From the cell containing the given text, extract its center point as [x, y] coordinate. 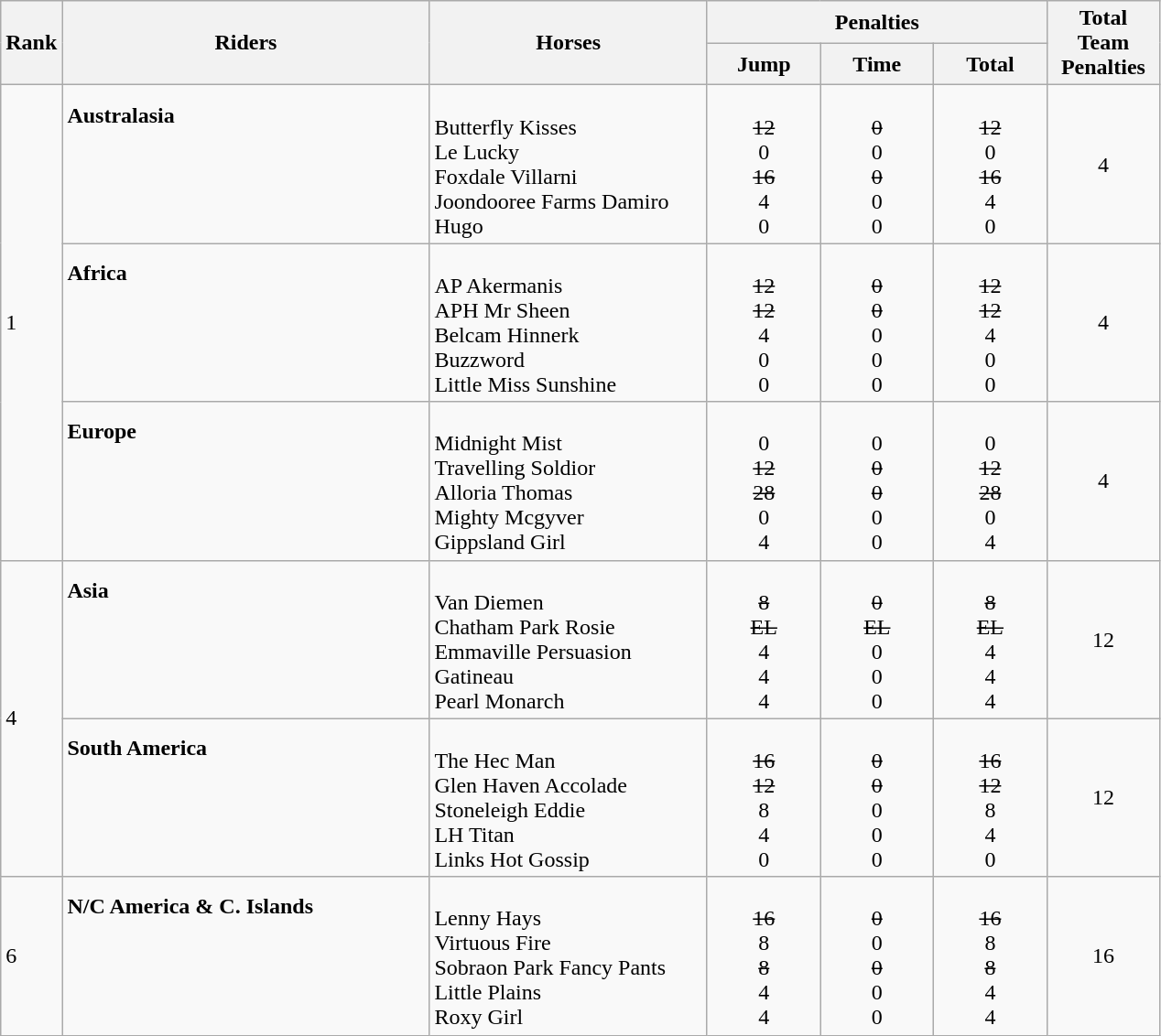
0EL000 [877, 639]
Penalties [877, 22]
Total Team Penalties [1103, 43]
Riders [245, 43]
Jump [764, 64]
Africa [245, 322]
Australasia [245, 165]
1 [31, 322]
Time [877, 64]
South America [245, 798]
The Hec ManGlen Haven AccoladeStoneleigh EddieLH TitanLinks Hot Gossip [569, 798]
16 [1103, 955]
Total [991, 64]
Butterfly KissesLe LuckyFoxdale VillarniJoondooree Farms DamiroHugo [569, 165]
Lenny HaysVirtuous FireSobraon Park Fancy PantsLittle PlainsRoxy Girl [569, 955]
Europe [245, 481]
Rank [31, 43]
Horses [569, 43]
Asia [245, 639]
N/C America & C. Islands [245, 955]
AP AkermanisAPH Mr SheenBelcam HinnerkBuzzwordLittle Miss Sunshine [569, 322]
Van DiemenChatham Park RosieEmmaville PersuasionGatineauPearl Monarch [569, 639]
6 [31, 955]
Midnight MistTravelling SoldiorAlloria ThomasMighty McgyverGippsland Girl [569, 481]
